Find where the given text appears and provide that cell's center as (X, Y) coordinate. 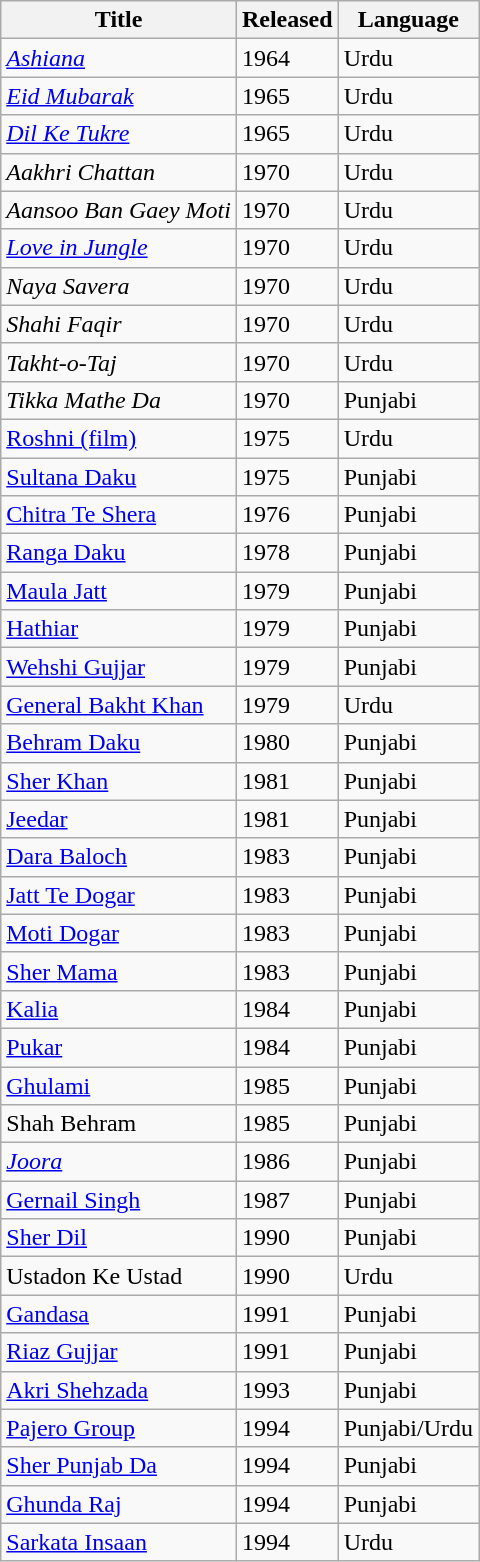
Aakhri Chattan (119, 172)
1987 (287, 1200)
Roshni (film) (119, 438)
Wehshi Gujjar (119, 667)
Sher Punjab Da (119, 1466)
Akri Shehzada (119, 1390)
Ghulami (119, 1085)
Jatt Te Dogar (119, 895)
Sarkata Insaan (119, 1542)
Language (408, 20)
Pajero Group (119, 1428)
Tikka Mathe Da (119, 400)
Ashiana (119, 58)
1978 (287, 553)
Joora (119, 1162)
Sher Dil (119, 1238)
Chitra Te Shera (119, 515)
Takht-o-Taj (119, 362)
Dara Baloch (119, 857)
1993 (287, 1390)
Aansoo Ban Gaey Moti (119, 210)
1976 (287, 515)
1986 (287, 1162)
1964 (287, 58)
Behram Daku (119, 743)
Released (287, 20)
Love in Jungle (119, 248)
Pukar (119, 1047)
Shah Behram (119, 1124)
Sultana Daku (119, 477)
Title (119, 20)
Shahi Faqir (119, 324)
Gandasa (119, 1314)
Sher Khan (119, 781)
Ustadon Ke Ustad (119, 1276)
Hathiar (119, 629)
Jeedar (119, 819)
General Bakht Khan (119, 705)
Ranga Daku (119, 553)
Gernail Singh (119, 1200)
Maula Jatt (119, 591)
1980 (287, 743)
Naya Savera (119, 286)
Kalia (119, 1009)
Moti Dogar (119, 933)
Dil Ke Tukre (119, 134)
Sher Mama (119, 971)
Riaz Gujjar (119, 1352)
Ghunda Raj (119, 1504)
Punjabi/Urdu (408, 1428)
Eid Mubarak (119, 96)
